Capture the cell that displays the provided text and extract its [X, Y] central coordinate. 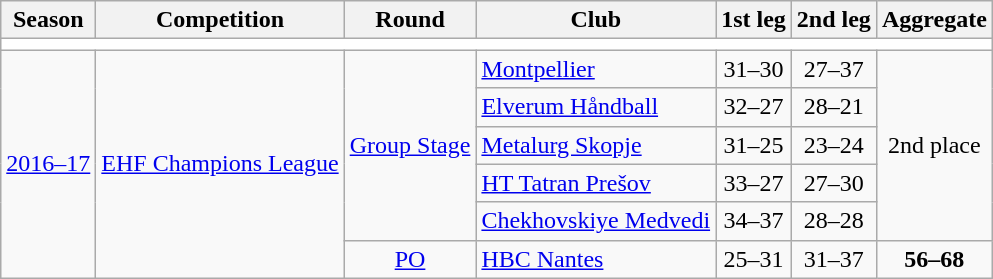
28–28 [834, 221]
27–37 [834, 69]
33–27 [754, 183]
Round [410, 20]
Chekhovskiye Medvedi [596, 221]
34–37 [754, 221]
31–30 [754, 69]
Group Stage [410, 145]
Elverum Håndball [596, 107]
31–37 [834, 259]
Metalurg Skopje [596, 145]
HBC Nantes [596, 259]
PO [410, 259]
1st leg [754, 20]
Competition [220, 20]
27–30 [834, 183]
28–21 [834, 107]
HT Tatran Prešov [596, 183]
Season [48, 20]
25–31 [754, 259]
Aggregate [934, 20]
2016–17 [48, 164]
Montpellier [596, 69]
32–27 [754, 107]
31–25 [754, 145]
EHF Champions League [220, 164]
Club [596, 20]
56–68 [934, 259]
2nd leg [834, 20]
23–24 [834, 145]
2nd place [934, 145]
